Output the [x, y] coordinate of the center of the cell containing the given text.  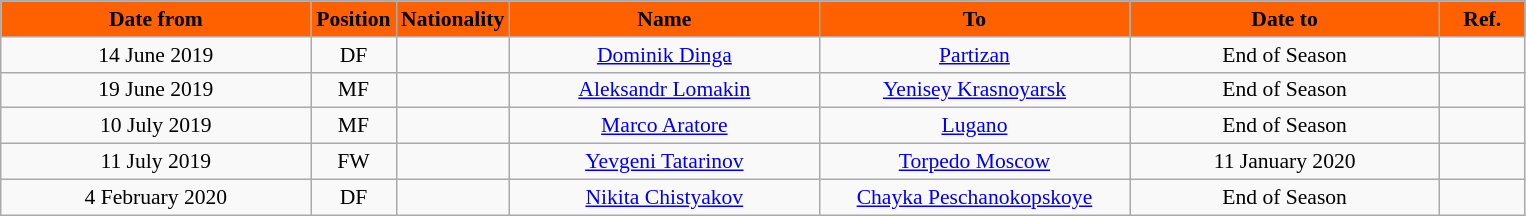
Date from [156, 19]
11 July 2019 [156, 162]
Name [664, 19]
Ref. [1482, 19]
14 June 2019 [156, 55]
Marco Aratore [664, 126]
Yenisey Krasnoyarsk [974, 90]
4 February 2020 [156, 197]
Chayka Peschanokopskoye [974, 197]
Nationality [452, 19]
19 June 2019 [156, 90]
Yevgeni Tatarinov [664, 162]
Lugano [974, 126]
Nikita Chistyakov [664, 197]
To [974, 19]
Torpedo Moscow [974, 162]
10 July 2019 [156, 126]
Aleksandr Lomakin [664, 90]
11 January 2020 [1285, 162]
Dominik Dinga [664, 55]
Partizan [974, 55]
FW [354, 162]
Position [354, 19]
Date to [1285, 19]
